Detect which cell encompasses the target text, then output its [X, Y] center coordinate. 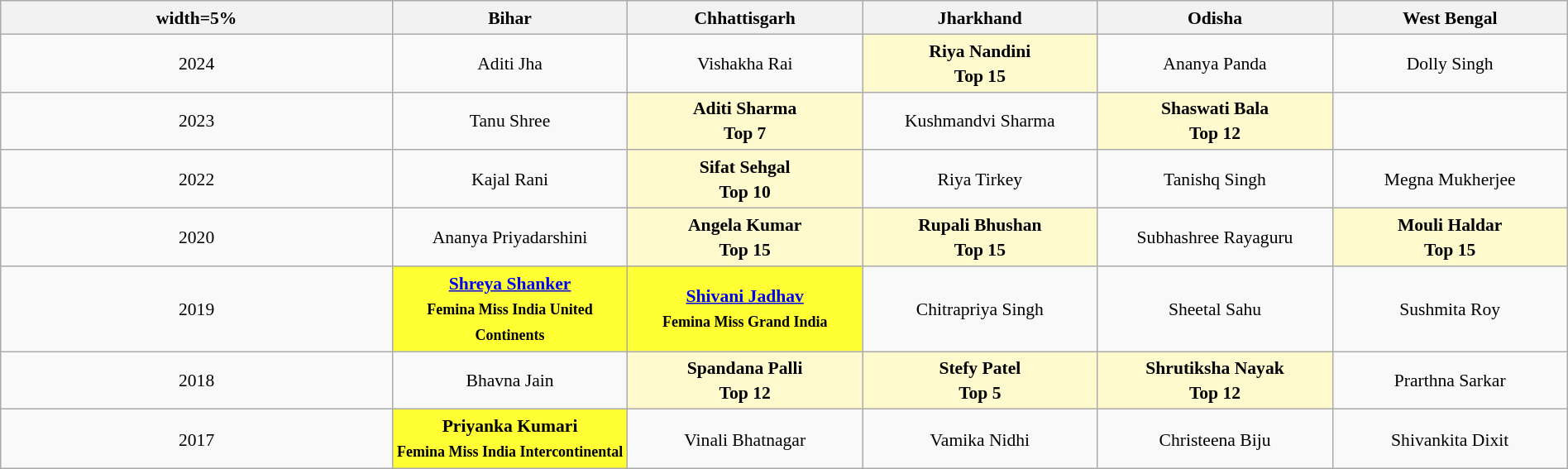
2020 [197, 237]
Prarthna Sarkar [1450, 380]
2023 [197, 121]
Shaswati BalaTop 12 [1215, 121]
Christeena Biju [1215, 439]
Kushmandvi Sharma [980, 121]
Mouli HaldarTop 15 [1450, 237]
Megna Mukherjee [1450, 179]
Riya NandiniTop 15 [980, 63]
Vinali Bhatnagar [745, 439]
Kajal Rani [509, 179]
Vishakha Rai [745, 63]
Tanu Shree [509, 121]
Vamika Nidhi [980, 439]
Angela KumarTop 15 [745, 237]
Shrutiksha NayakTop 12 [1215, 380]
Sifat SehgalTop 10 [745, 179]
Priyanka KumariFemina Miss India Intercontinental [509, 439]
Sheetal Sahu [1215, 309]
2017 [197, 439]
Chhattisgarh [745, 17]
2018 [197, 380]
West Bengal [1450, 17]
Subhashree Rayaguru [1215, 237]
width=5% [197, 17]
2022 [197, 179]
Ananya Priyadarshini [509, 237]
Bhavna Jain [509, 380]
2024 [197, 63]
Chitrapriya Singh [980, 309]
Riya Tirkey [980, 179]
Ananya Panda [1215, 63]
Aditi SharmaTop 7 [745, 121]
Spandana PalliTop 12 [745, 380]
Stefy PatelTop 5 [980, 380]
Shreya ShankerFemina Miss India United Continents [509, 309]
Shivani JadhavFemina Miss Grand India [745, 309]
Aditi Jha [509, 63]
Sushmita Roy [1450, 309]
Shivankita Dixit [1450, 439]
Dolly Singh [1450, 63]
Odisha [1215, 17]
Bihar [509, 17]
Jharkhand [980, 17]
Rupali BhushanTop 15 [980, 237]
2019 [197, 309]
Tanishq Singh [1215, 179]
